Determine the (x, y) coordinate at the center of the cell enclosing the given text.  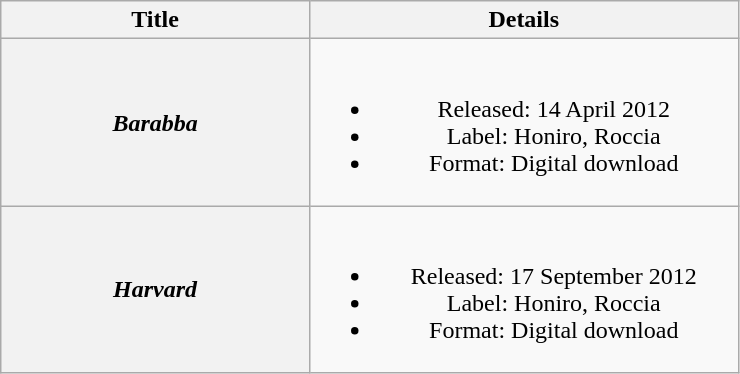
Barabba (156, 122)
Released: 17 September 2012Label: Honiro, RocciaFormat: Digital download (524, 290)
Title (156, 20)
Harvard (156, 290)
Details (524, 20)
Released: 14 April 2012Label: Honiro, RocciaFormat: Digital download (524, 122)
